Determine the (X, Y) coordinate at the center of the cell enclosing the given text.  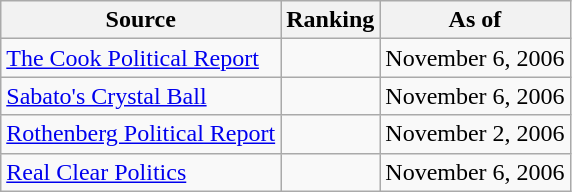
Ranking (330, 20)
Sabato's Crystal Ball (141, 96)
November 2, 2006 (475, 134)
Rothenberg Political Report (141, 134)
Real Clear Politics (141, 172)
Source (141, 20)
The Cook Political Report (141, 58)
As of (475, 20)
